For the text-containing cell, return its midpoint in [x, y] coordinate format. 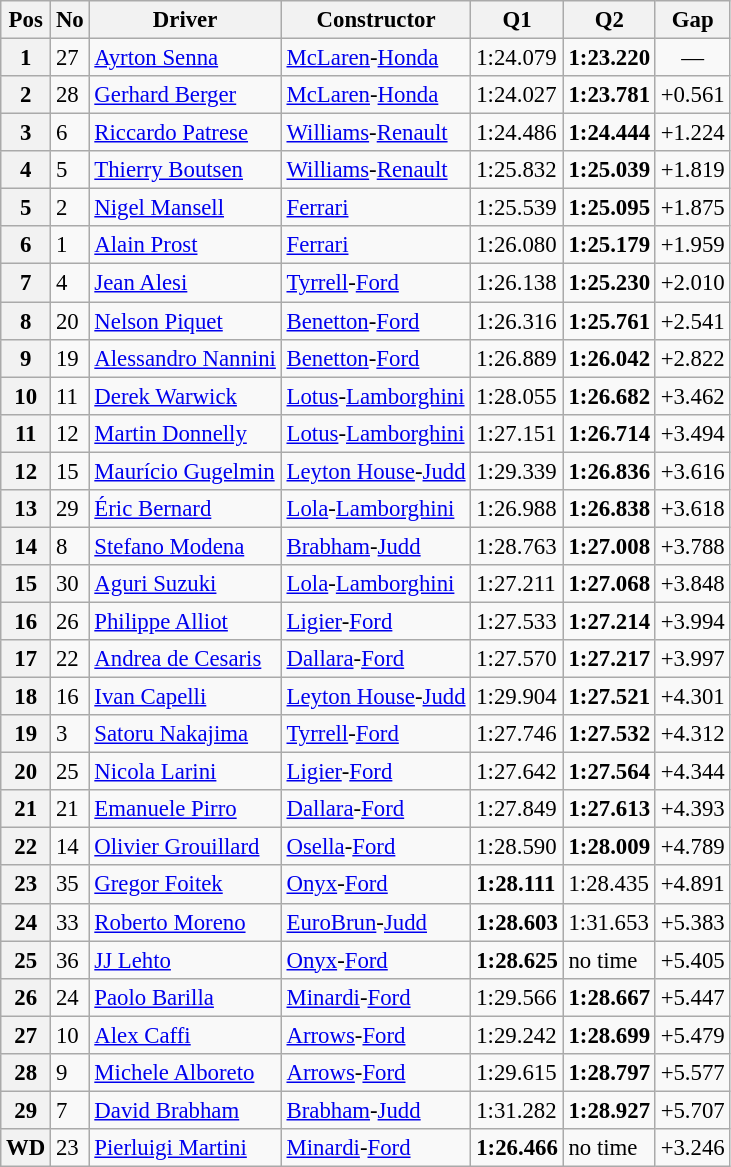
Andrea de Cesaris [185, 659]
30 [70, 584]
Nicola Larini [185, 772]
1:23.781 [609, 95]
1:27.217 [609, 659]
1:27.570 [517, 659]
1:27.214 [609, 621]
Gerhard Berger [185, 95]
1:28.763 [517, 546]
1:26.889 [517, 358]
1:29.339 [517, 471]
1:29.242 [517, 1035]
1:25.095 [609, 208]
+2.010 [692, 283]
Thierry Boutsen [185, 170]
Gregor Foitek [185, 885]
Ayrton Senna [185, 58]
Maurício Gugelmin [185, 471]
1:25.039 [609, 170]
Aguri Suzuki [185, 584]
1:28.625 [517, 960]
Satoru Nakajima [185, 734]
Paolo Barilla [185, 997]
+3.462 [692, 396]
+3.788 [692, 546]
+3.494 [692, 433]
+3.994 [692, 621]
1:28.667 [609, 997]
1:28.111 [517, 885]
1:26.042 [609, 358]
+2.822 [692, 358]
+4.789 [692, 847]
+4.312 [692, 734]
1:28.797 [609, 1073]
Constructor [376, 20]
1:24.027 [517, 95]
1:29.566 [517, 997]
17 [26, 659]
EuroBrun-Judd [376, 922]
13 [26, 509]
+3.848 [692, 584]
1:28.603 [517, 922]
+4.393 [692, 809]
+1.875 [692, 208]
Ivan Capelli [185, 697]
1:28.055 [517, 396]
1:27.564 [609, 772]
Michele Alboreto [185, 1073]
1:26.080 [517, 245]
Osella-Ford [376, 847]
1:23.220 [609, 58]
JJ Lehto [185, 960]
1:26.138 [517, 283]
+5.479 [692, 1035]
1:27.068 [609, 584]
1:27.521 [609, 697]
1:24.444 [609, 133]
1:25.832 [517, 170]
1:28.927 [609, 1110]
+5.383 [692, 922]
Stefano Modena [185, 546]
Nigel Mansell [185, 208]
Olivier Grouillard [185, 847]
Emanuele Pirro [185, 809]
Derek Warwick [185, 396]
+3.616 [692, 471]
Alain Prost [185, 245]
+3.618 [692, 509]
Philippe Alliot [185, 621]
WD [26, 1148]
1:25.761 [609, 321]
1:25.179 [609, 245]
1:28.699 [609, 1035]
1:27.008 [609, 546]
+1.959 [692, 245]
1:26.838 [609, 509]
1:24.079 [517, 58]
+4.301 [692, 697]
+3.997 [692, 659]
+5.447 [692, 997]
1:31.282 [517, 1110]
1:26.682 [609, 396]
Q1 [517, 20]
Alex Caffi [185, 1035]
+5.707 [692, 1110]
1:29.904 [517, 697]
36 [70, 960]
+5.405 [692, 960]
+4.344 [692, 772]
1:27.533 [517, 621]
1:26.836 [609, 471]
18 [26, 697]
+4.891 [692, 885]
1:27.613 [609, 809]
1:27.151 [517, 433]
Nelson Piquet [185, 321]
1:27.532 [609, 734]
Pierluigi Martini [185, 1148]
1:26.316 [517, 321]
+3.246 [692, 1148]
+1.819 [692, 170]
1:27.642 [517, 772]
1:26.714 [609, 433]
1:31.653 [609, 922]
+2.541 [692, 321]
Riccardo Patrese [185, 133]
1:27.746 [517, 734]
+1.224 [692, 133]
Roberto Moreno [185, 922]
1:27.849 [517, 809]
Éric Bernard [185, 509]
Gap [692, 20]
Q2 [609, 20]
Jean Alesi [185, 283]
1:25.230 [609, 283]
Martin Donnelly [185, 433]
1:28.435 [609, 885]
1:24.486 [517, 133]
33 [70, 922]
1:27.211 [517, 584]
No [70, 20]
1:26.988 [517, 509]
Driver [185, 20]
+0.561 [692, 95]
1:28.590 [517, 847]
Pos [26, 20]
Alessandro Nannini [185, 358]
David Brabham [185, 1110]
1:28.009 [609, 847]
35 [70, 885]
+5.577 [692, 1073]
1:26.466 [517, 1148]
1:25.539 [517, 208]
— [692, 58]
1:29.615 [517, 1073]
